Extract the (X, Y) coordinate from the center of the cell holding the provided text.  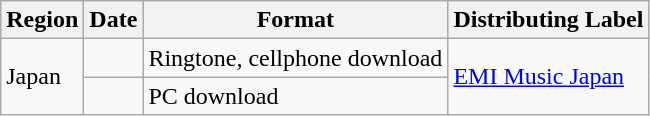
Distributing Label (548, 20)
EMI Music Japan (548, 77)
Region (42, 20)
Format (296, 20)
Japan (42, 77)
Date (114, 20)
Ringtone, cellphone download (296, 58)
PC download (296, 96)
